Provide the [X, Y] coordinate of the cell's center where the given text is located.  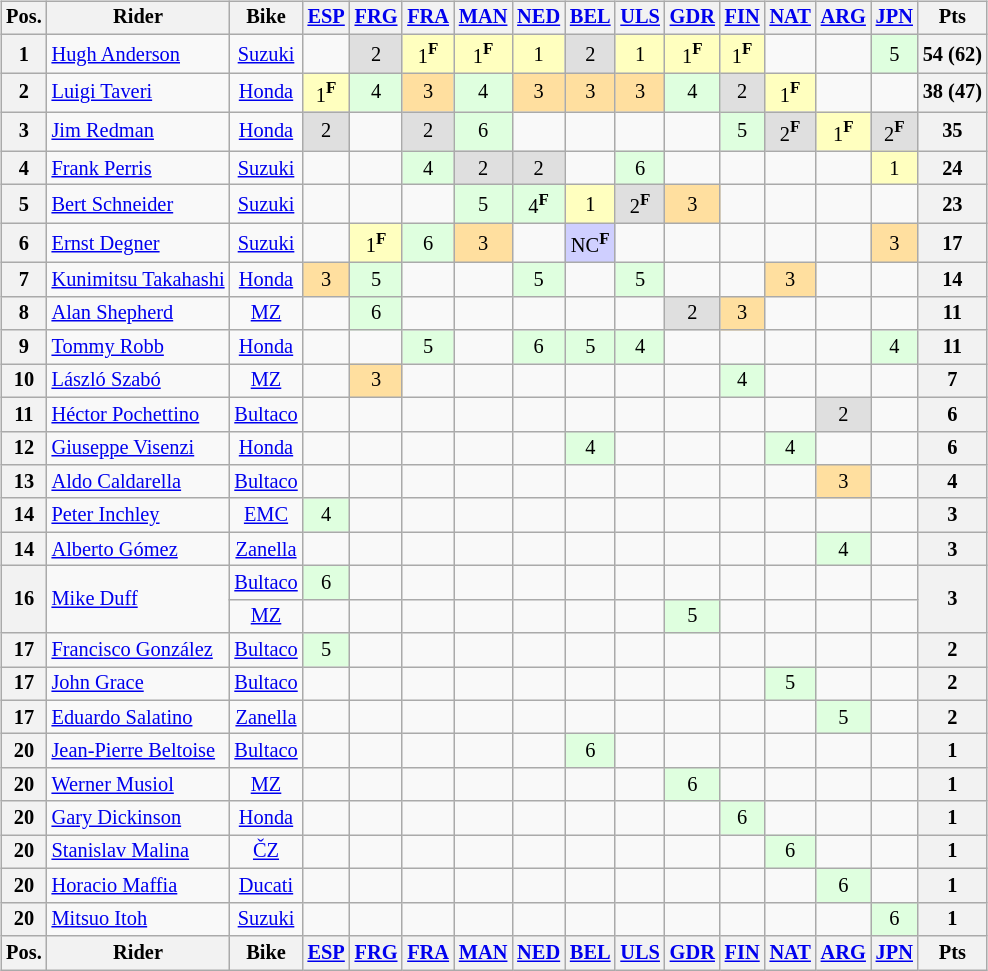
Jim Redman [138, 132]
9 [24, 347]
Luigi Taveri [138, 92]
Werner Musiol [138, 785]
John Grace [138, 684]
Francisco González [138, 650]
Kunimitsu Takahashi [138, 280]
Peter Inchley [138, 515]
Alan Shepherd [138, 313]
NCF [590, 244]
Alberto Gómez [138, 549]
Horacio Maffia [138, 886]
EMC [266, 515]
Hugh Anderson [138, 54]
54 (62) [952, 54]
Jean-Pierre Beltoise [138, 751]
Frank Perris [138, 168]
Eduardo Salatino [138, 717]
Tommy Robb [138, 347]
4F [538, 204]
Giuseppe Visenzi [138, 448]
10 [24, 381]
24 [952, 168]
35 [952, 132]
12 [24, 448]
23 [952, 204]
Mike Duff [138, 600]
Gary Dickinson [138, 818]
ČZ [266, 852]
Mitsuo Itoh [138, 919]
László Szabó [138, 381]
8 [24, 313]
Ernst Degner [138, 244]
Ducati [266, 886]
13 [24, 482]
16 [24, 600]
Stanislav Malina [138, 852]
Bert Schneider [138, 204]
Héctor Pochettino [138, 414]
Aldo Caldarella [138, 482]
38 (47) [952, 92]
